Search for the cell housing the specified text and yield its (X, Y) center coordinate. 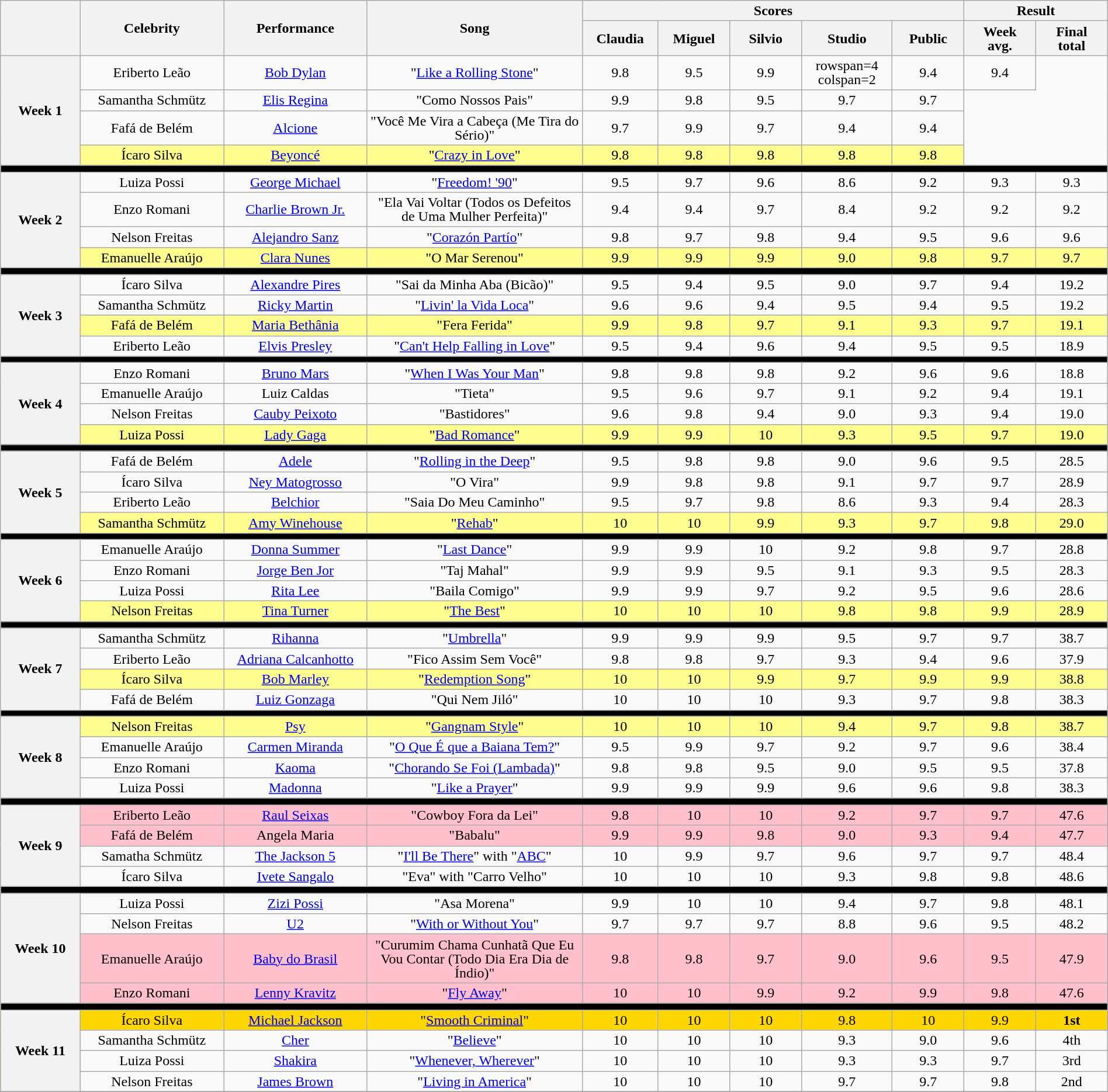
Kaoma (296, 768)
"Freedom! '90" (475, 182)
Ney Matogrosso (296, 481)
48.2 (1072, 924)
Elis Regina (296, 100)
"Você Me Vira a Cabeça (Me Tira do Sério)" (475, 127)
"Asa Morena" (475, 903)
"Bad Romance" (475, 435)
"Fico Assim Sem Você" (475, 659)
Song (475, 28)
37.9 (1072, 659)
48.4 (1072, 857)
"Eva" with "Carro Velho" (475, 876)
"Fera Ferida" (475, 326)
"Babalu" (475, 836)
Bruno Mars (296, 373)
2nd (1072, 1081)
"Whenever, Wherever" (475, 1061)
Zizi Possi (296, 903)
"Rehab" (475, 522)
"The Best" (475, 611)
rowspan=4 colspan=2 (847, 72)
1st (1072, 1020)
"Rolling in the Deep" (475, 462)
"Corazón Partío" (475, 237)
47.9 (1072, 958)
"Fly Away" (475, 993)
Raul Seixas (296, 814)
38.4 (1072, 747)
Amy Winehouse (296, 522)
Claudia (620, 39)
"O Que É que a Baiana Tem?" (475, 747)
Baby do Brasil (296, 958)
Cauby Peixoto (296, 414)
18.9 (1072, 346)
Week 7 (40, 669)
"Baila Comigo" (475, 591)
28.5 (1072, 462)
James Brown (296, 1081)
Clara Nunes (296, 257)
Week 5 (40, 492)
Week 1 (40, 110)
Carmen Miranda (296, 747)
Performance (296, 28)
"Smooth Criminal" (475, 1020)
"Livin' la Vida Loca" (475, 305)
28.6 (1072, 591)
Miguel (694, 39)
Luiz Gonzaga (296, 700)
Donna Summer (296, 549)
Public (928, 39)
"Believe" (475, 1040)
"Tieta" (475, 394)
48.6 (1072, 876)
"O Mar Serenou" (475, 257)
48.1 (1072, 903)
8.8 (847, 924)
Silvio (766, 39)
Madonna (296, 788)
Week 11 (40, 1051)
Charlie Brown Jr. (296, 209)
"Qui Nem Jiló" (475, 700)
"Umbrella" (475, 638)
Weekavg. (1000, 39)
"Like a Prayer" (475, 788)
Belchior (296, 502)
Maria Bethânia (296, 326)
4th (1072, 1040)
Week 4 (40, 404)
Week 3 (40, 316)
Week 8 (40, 757)
The Jackson 5 (296, 857)
Luiz Caldas (296, 394)
Samatha Schmütz (152, 857)
Week 9 (40, 845)
Bob Dylan (296, 72)
Week 10 (40, 948)
Ivete Sangalo (296, 876)
"Like a Rolling Stone" (475, 72)
Alcione (296, 127)
"Can't Help Falling in Love" (475, 346)
18.8 (1072, 373)
28.8 (1072, 549)
"O Vira" (475, 481)
"Sai da Minha Aba (Bicão)" (475, 285)
"Gangnam Style" (475, 727)
Shakira (296, 1061)
Psy (296, 727)
"When I Was Your Man" (475, 373)
Alejandro Sanz (296, 237)
Finaltotal (1072, 39)
Studio (847, 39)
Scores (773, 11)
"Saia Do Meu Caminho" (475, 502)
"Crazy in Love" (475, 155)
U2 (296, 924)
"Ela Vai Voltar (Todos os Defeitos de Uma Mulher Perfeita)" (475, 209)
Week 6 (40, 580)
Adriana Calcanhotto (296, 659)
"With or Without You" (475, 924)
"I'll Be There" with "ABC" (475, 857)
"Last Dance" (475, 549)
"Chorando Se Foi (Lambada)" (475, 768)
Week 2 (40, 220)
38.8 (1072, 679)
Lady Gaga (296, 435)
"Cowboy Fora da Lei" (475, 814)
"Como Nossos Pais" (475, 100)
Beyoncé (296, 155)
Rihanna (296, 638)
Ricky Martin (296, 305)
"Taj Mahal" (475, 570)
47.7 (1072, 836)
Celebrity (152, 28)
Cher (296, 1040)
"Living in America" (475, 1081)
Lenny Kravitz (296, 993)
Elvis Presley (296, 346)
George Michael (296, 182)
Bob Marley (296, 679)
3rd (1072, 1061)
Adele (296, 462)
29.0 (1072, 522)
Rita Lee (296, 591)
Alexandre Pires (296, 285)
Michael Jackson (296, 1020)
37.8 (1072, 768)
Tina Turner (296, 611)
Angela Maria (296, 836)
"Bastidores" (475, 414)
"Redemption Song" (475, 679)
Jorge Ben Jor (296, 570)
"Curumim Chama Cunhatã Que Eu Vou Contar (Todo Dia Era Dia de Índio)" (475, 958)
8.4 (847, 209)
Result (1036, 11)
